Provide the [x, y] coordinate of the cell's center where the given text is located.  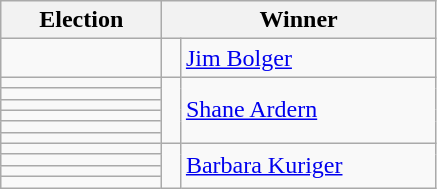
Barbara Kuriger [308, 165]
Jim Bolger [308, 58]
Winner [299, 20]
Election [82, 20]
Shane Ardern [308, 110]
